Find where the given text appears and provide that cell's center as (X, Y) coordinate. 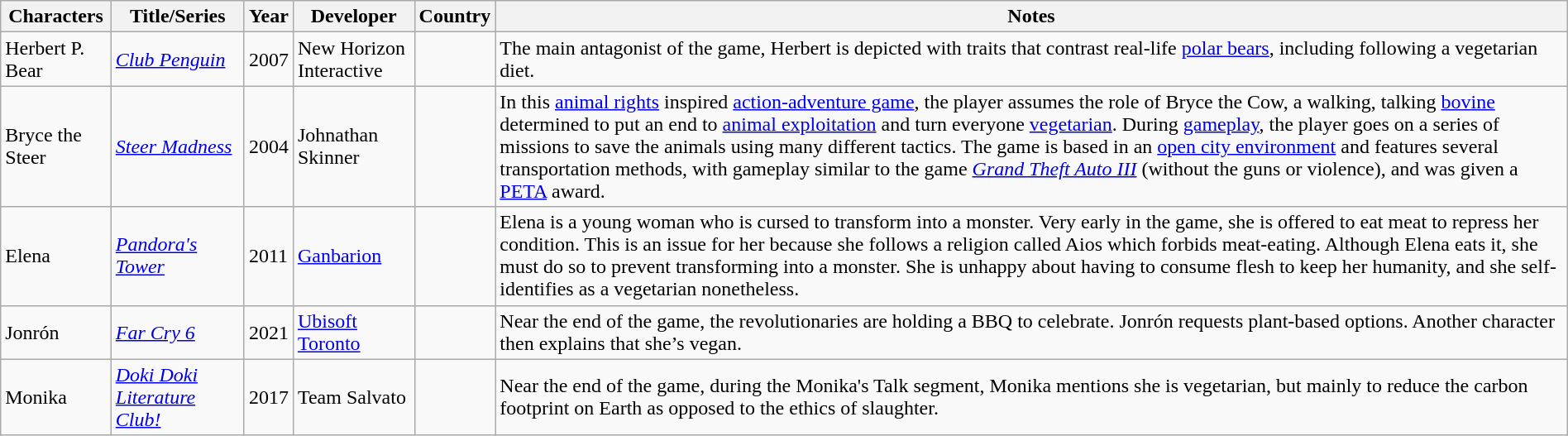
Elena (56, 256)
Far Cry 6 (177, 333)
Bryce the Steer (56, 146)
New Horizon Interactive (354, 60)
2004 (268, 146)
Johnathan Skinner (354, 146)
Title/Series (177, 17)
Steer Madness (177, 146)
Monika (56, 397)
Characters (56, 17)
Notes (1031, 17)
Club Penguin (177, 60)
Herbert P. Bear (56, 60)
Year (268, 17)
The main antagonist of the game, Herbert is depicted with traits that contrast real-life polar bears, including following a vegetarian diet. (1031, 60)
Developer (354, 17)
Ubisoft Toronto (354, 333)
Pandora's Tower (177, 256)
2007 (268, 60)
Jonrón (56, 333)
2021 (268, 333)
Country (455, 17)
Team Salvato (354, 397)
2011 (268, 256)
Ganbarion (354, 256)
2017 (268, 397)
Doki Doki Literature Club! (177, 397)
